Pinpoint the cell where the given text exists, returning its (x, y) midpoint coordinate. 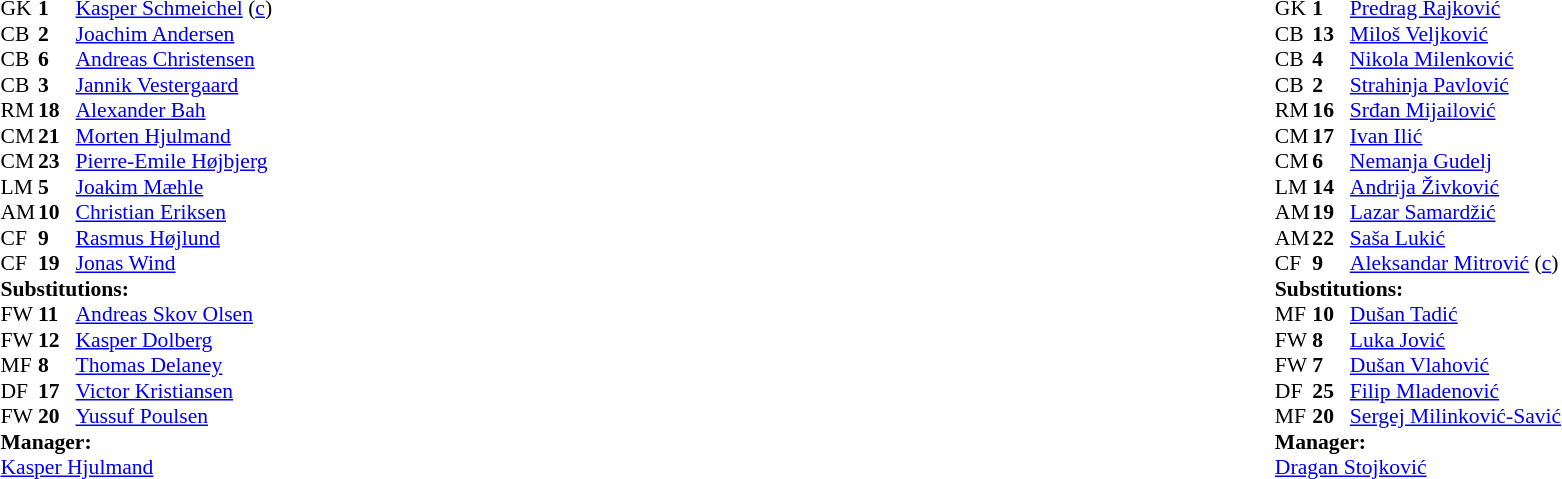
Andrija Živković (1456, 187)
Dušan Vlahović (1456, 365)
Pierre-Emile Højbjerg (174, 161)
Andreas Skov Olsen (174, 315)
Thomas Delaney (174, 365)
Andreas Christensen (174, 59)
16 (1331, 111)
Kasper Dolberg (174, 340)
7 (1331, 365)
Rasmus Højlund (174, 238)
Luka Jović (1456, 340)
Joachim Andersen (174, 34)
Victor Kristiansen (174, 391)
Jannik Vestergaard (174, 85)
Nikola Milenković (1456, 59)
Sergej Milinković-Savić (1456, 417)
5 (57, 187)
Morten Hjulmand (174, 136)
23 (57, 161)
Dušan Tadić (1456, 315)
14 (1331, 187)
Lazar Samardžić (1456, 213)
Saša Lukić (1456, 238)
Yussuf Poulsen (174, 417)
3 (57, 85)
25 (1331, 391)
Alexander Bah (174, 111)
Joakim Mæhle (174, 187)
Miloš Veljković (1456, 34)
Christian Eriksen (174, 213)
21 (57, 136)
Srđan Mijailović (1456, 111)
13 (1331, 34)
Nemanja Gudelj (1456, 161)
12 (57, 340)
Strahinja Pavlović (1456, 85)
18 (57, 111)
22 (1331, 238)
4 (1331, 59)
Filip Mladenović (1456, 391)
Jonas Wind (174, 263)
Aleksandar Mitrović (c) (1456, 263)
Ivan Ilić (1456, 136)
11 (57, 315)
